Pinpoint the cell where the given text exists, returning its [X, Y] midpoint coordinate. 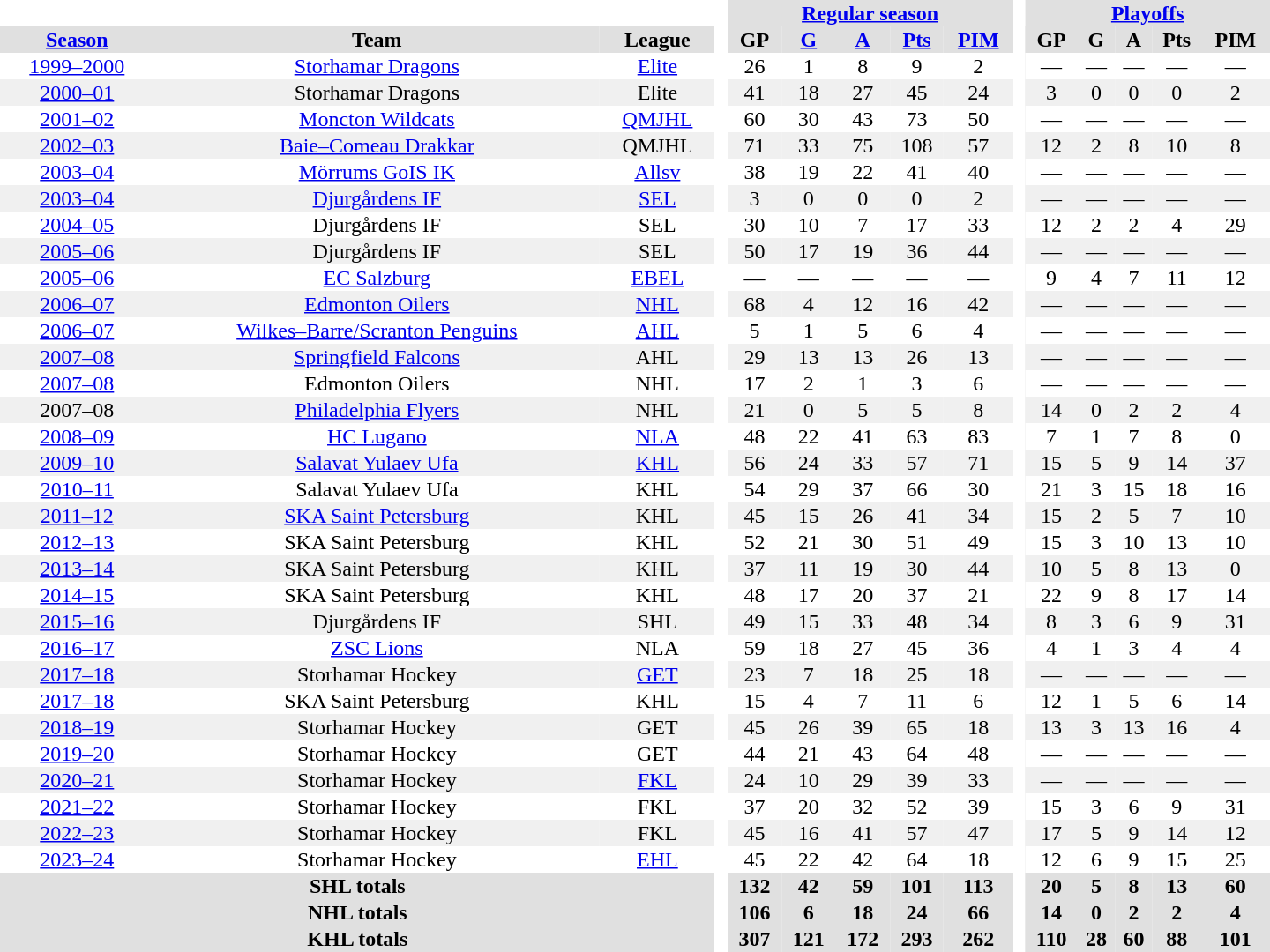
2008–09 [78, 436]
SHL [658, 621]
2009–10 [78, 463]
EHL [658, 859]
2000–01 [78, 93]
32 [863, 807]
40 [978, 172]
2022–23 [78, 833]
2011–12 [78, 516]
Wilkes–Barre/Scranton Penguins [377, 331]
293 [917, 939]
EBEL [658, 278]
KHL totals [358, 939]
83 [978, 436]
54 [755, 489]
1999–2000 [78, 66]
Springfield Falcons [377, 357]
2023–24 [78, 859]
Team [377, 40]
League [658, 40]
2013–14 [78, 569]
63 [917, 436]
2016–17 [78, 648]
108 [917, 145]
113 [978, 886]
132 [755, 886]
Regular season [870, 13]
2012–13 [78, 542]
2002–03 [78, 145]
ZSC Lions [377, 648]
75 [863, 145]
172 [863, 939]
Season [78, 40]
307 [755, 939]
23 [755, 674]
106 [755, 912]
2019–20 [78, 754]
28 [1096, 939]
2018–19 [78, 727]
2021–22 [78, 807]
56 [755, 463]
121 [808, 939]
SHL totals [358, 886]
73 [917, 119]
NHL totals [358, 912]
Philadelphia Flyers [377, 410]
110 [1051, 939]
51 [917, 542]
2001–02 [78, 119]
2014–15 [78, 595]
HC Lugano [377, 436]
47 [978, 833]
2004–05 [78, 225]
38 [755, 172]
Mörrums GoIS IK [377, 172]
65 [917, 727]
Allsv [658, 172]
Moncton Wildcats [377, 119]
88 [1177, 939]
262 [978, 939]
2010–11 [78, 489]
68 [755, 304]
EC Salzburg [377, 278]
Baie–Comeau Drakkar [377, 145]
2015–16 [78, 621]
Playoffs [1147, 13]
2020–21 [78, 780]
